Provide the [x, y] coordinate of the cell's center where the given text is located.  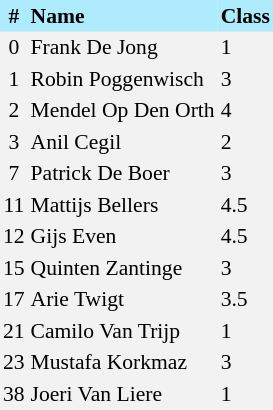
Robin Poggenwisch [123, 79]
21 [14, 331]
Camilo Van Trijp [123, 331]
Arie Twigt [123, 300]
Frank De Jong [123, 48]
23 [14, 362]
Anil Cegil [123, 142]
7 [14, 174]
0 [14, 48]
Name [123, 16]
12 [14, 236]
Patrick De Boer [123, 174]
Mendel Op Den Orth [123, 110]
# [14, 16]
4 [246, 110]
Mustafa Korkmaz [123, 362]
Joeri Van Liere [123, 394]
Class [246, 16]
38 [14, 394]
3.5 [246, 300]
Mattijs Bellers [123, 205]
Quinten Zantinge [123, 268]
11 [14, 205]
Gijs Even [123, 236]
15 [14, 268]
17 [14, 300]
